Extract the (x, y) coordinate from the center of the cell holding the provided text.  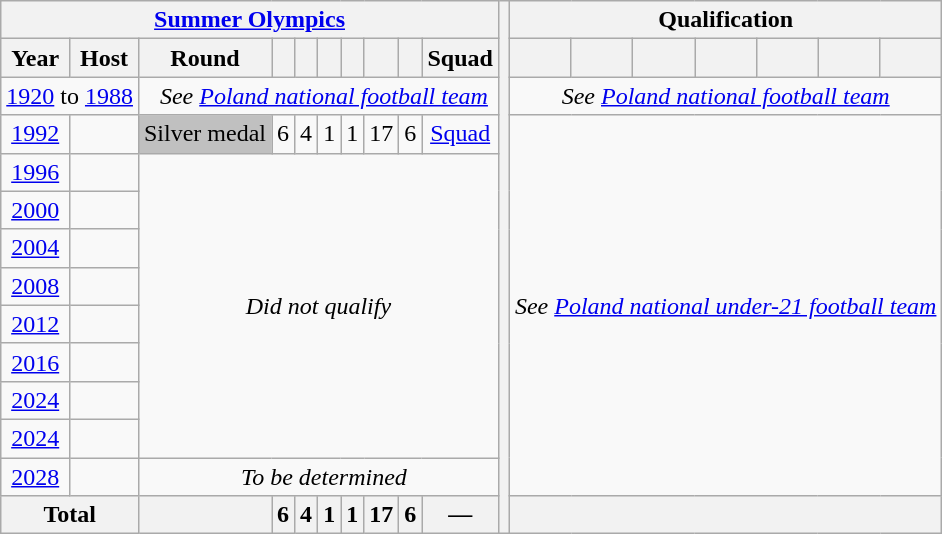
— (460, 515)
Year (36, 58)
Host (104, 58)
2012 (36, 324)
Silver medal (204, 134)
1996 (36, 172)
See Poland national under-21 football team (726, 306)
Did not qualify (318, 305)
2004 (36, 248)
2016 (36, 362)
2008 (36, 286)
1920 to 1988 (70, 96)
1992 (36, 134)
Round (204, 58)
Total (70, 515)
2000 (36, 210)
2028 (36, 477)
Qualification (726, 20)
To be determined (324, 477)
Summer Olympics (250, 20)
